Pinpoint the cell where the given text exists, returning its [x, y] midpoint coordinate. 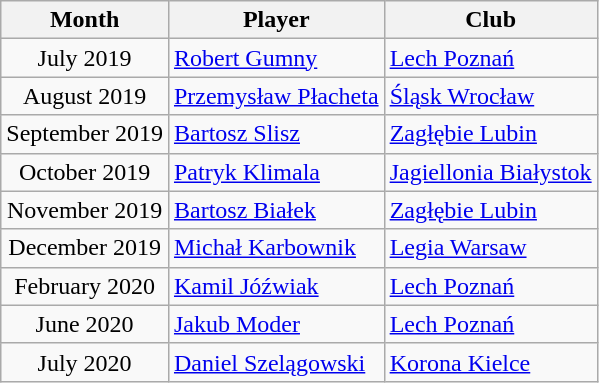
Patryk Klimala [276, 172]
December 2019 [85, 248]
February 2020 [85, 286]
Jakub Moder [276, 324]
Śląsk Wrocław [490, 96]
September 2019 [85, 134]
Bartosz Slisz [276, 134]
Michał Karbownik [276, 248]
June 2020 [85, 324]
October 2019 [85, 172]
Month [85, 20]
Przemysław Płacheta [276, 96]
August 2019 [85, 96]
Robert Gumny [276, 58]
Kamil Jóźwiak [276, 286]
July 2019 [85, 58]
Club [490, 20]
November 2019 [85, 210]
Bartosz Białek [276, 210]
Player [276, 20]
Legia Warsaw [490, 248]
July 2020 [85, 362]
Daniel Szelągowski [276, 362]
Korona Kielce [490, 362]
Jagiellonia Białystok [490, 172]
